Scan for the cell matching the given text and deliver its (x, y) coordinate at center. 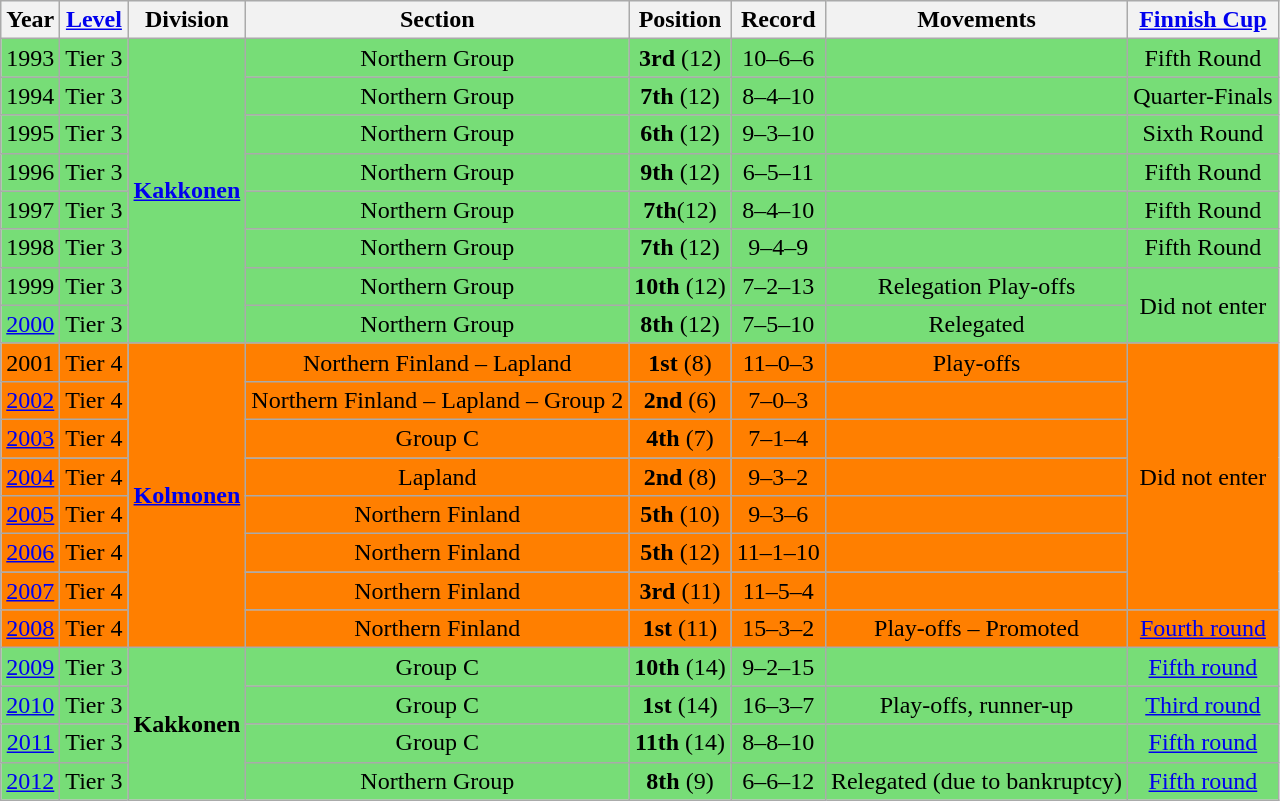
Relegation Play-offs (976, 286)
2nd (6) (680, 400)
2007 (30, 591)
9–3–2 (778, 477)
15–3–2 (778, 629)
4th (7) (680, 438)
9–3–10 (778, 134)
2003 (30, 438)
5th (10) (680, 515)
1994 (30, 96)
2005 (30, 515)
3rd (12) (680, 58)
1st (8) (680, 362)
1999 (30, 286)
11–0–3 (778, 362)
7–5–10 (778, 324)
Division (187, 20)
Kolmonen (187, 495)
Play-offs – Promoted (976, 629)
11th (14) (680, 743)
10th (14) (680, 667)
1995 (30, 134)
10–6–6 (778, 58)
9–3–6 (778, 515)
9–4–9 (778, 248)
2009 (30, 667)
Relegated (due to bankruptcy) (976, 781)
2012 (30, 781)
2004 (30, 477)
Level (94, 20)
1993 (30, 58)
Year (30, 20)
2000 (30, 324)
8th (9) (680, 781)
1st (11) (680, 629)
8th (12) (680, 324)
6–5–11 (778, 172)
Play-offs, runner-up (976, 705)
8–8–10 (778, 743)
11–1–10 (778, 553)
Relegated (976, 324)
2001 (30, 362)
Record (778, 20)
Sixth Round (1204, 134)
Movements (976, 20)
10th (12) (680, 286)
9th (12) (680, 172)
Northern Finland – Lapland (438, 362)
2011 (30, 743)
Finnish Cup (1204, 20)
2008 (30, 629)
7th(12) (680, 210)
3rd (11) (680, 591)
Fourth round (1204, 629)
Quarter-Finals (1204, 96)
6th (12) (680, 134)
Northern Finland – Lapland – Group 2 (438, 400)
2nd (8) (680, 477)
11–5–4 (778, 591)
Third round (1204, 705)
2006 (30, 553)
7–1–4 (778, 438)
Section (438, 20)
16–3–7 (778, 705)
6–6–12 (778, 781)
2010 (30, 705)
5th (12) (680, 553)
7–2–13 (778, 286)
Position (680, 20)
9–2–15 (778, 667)
Lapland (438, 477)
1996 (30, 172)
7–0–3 (778, 400)
1997 (30, 210)
1st (14) (680, 705)
Play-offs (976, 362)
1998 (30, 248)
2002 (30, 400)
